Output the [x, y] coordinate of the center of the cell containing the given text.  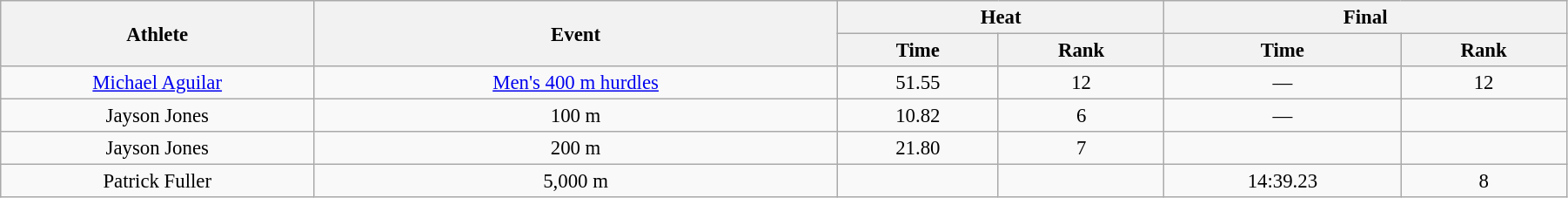
Final [1366, 17]
Patrick Fuller [157, 181]
5,000 m [576, 181]
200 m [576, 148]
10.82 [917, 116]
7 [1081, 148]
Athlete [157, 33]
6 [1081, 116]
Michael Aguilar [157, 83]
Heat [1001, 17]
100 m [576, 116]
14:39.23 [1283, 181]
Men's 400 m hurdles [576, 83]
51.55 [917, 83]
8 [1484, 181]
Event [576, 33]
21.80 [917, 148]
